Determine the [x, y] coordinate at the center of the cell enclosing the given text.  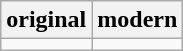
modern [138, 20]
original [46, 20]
